Scan for the cell matching the given text and deliver its (x, y) coordinate at center. 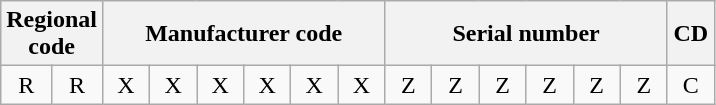
CD (690, 34)
Regional code (52, 34)
Manufacturer code (243, 34)
Serial number (526, 34)
C (690, 85)
